Capture the cell that displays the provided text and extract its (X, Y) central coordinate. 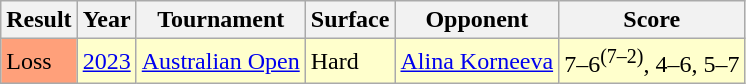
Opponent (477, 20)
Tournament (220, 20)
7–6(7–2), 4–6, 5–7 (652, 62)
2023 (106, 62)
Australian Open (220, 62)
Hard (350, 62)
Surface (350, 20)
Result (39, 20)
Alina Korneeva (477, 62)
Year (106, 20)
Loss (39, 62)
Score (652, 20)
